Search for the cell housing the specified text and yield its [X, Y] center coordinate. 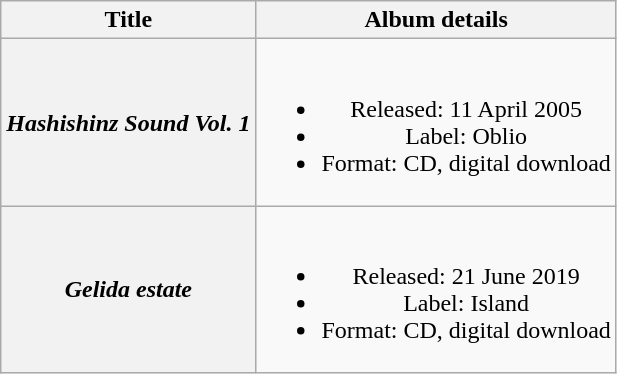
Hashishinz Sound Vol. 1 [128, 122]
Album details [436, 20]
Title [128, 20]
Released: 11 April 2005Label: OblioFormat: CD, digital download [436, 122]
Released: 21 June 2019Label: IslandFormat: CD, digital download [436, 290]
Gelida estate [128, 290]
